Return [x, y] of the center of cell containing provided text 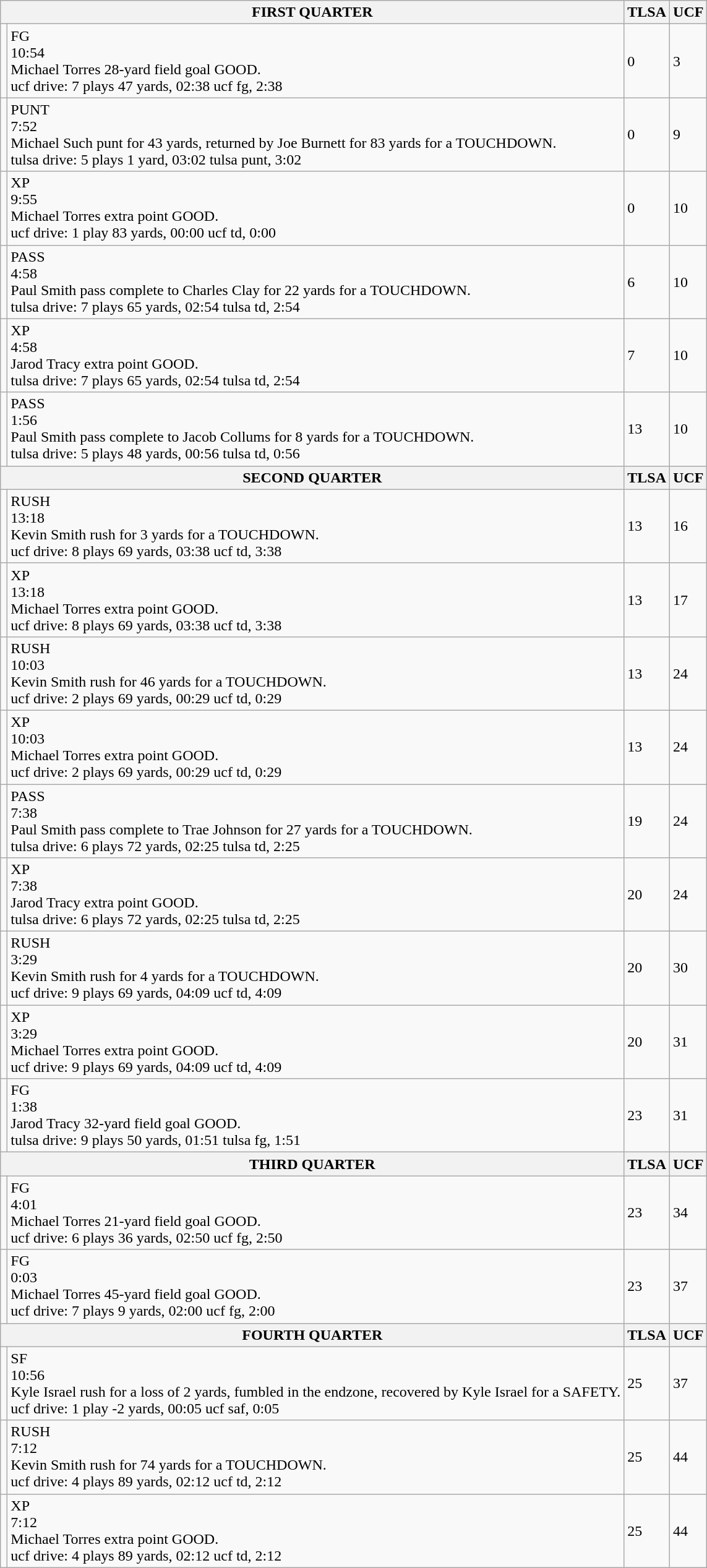
FG0:03Michael Torres 45-yard field goal GOOD.ucf drive: 7 plays 9 yards, 02:00 ucf fg, 2:00 [315, 1287]
PUNT7:52Michael Such punt for 43 yards, returned by Joe Burnett for 83 yards for a TOUCHDOWN.tulsa drive: 5 plays 1 yard, 03:02 tulsa punt, 3:02 [315, 135]
34 [688, 1212]
FG4:01Michael Torres 21-yard field goal GOOD.ucf drive: 6 plays 36 yards, 02:50 ucf fg, 2:50 [315, 1212]
FOURTH QUARTER [312, 1335]
PASS4:58Paul Smith pass complete to Charles Clay for 22 yards for a TOUCHDOWN.tulsa drive: 7 plays 65 yards, 02:54 tulsa td, 2:54 [315, 282]
RUSH10:03Kevin Smith rush for 46 yards for a TOUCHDOWN.ucf drive: 2 plays 69 yards, 00:29 ucf td, 0:29 [315, 673]
XP10:03Michael Torres extra point GOOD.ucf drive: 2 plays 69 yards, 00:29 ucf td, 0:29 [315, 747]
XP9:55Michael Torres extra point GOOD.ucf drive: 1 play 83 yards, 00:00 ucf td, 0:00 [315, 208]
XP7:12Michael Torres extra point GOOD.ucf drive: 4 plays 89 yards, 02:12 ucf td, 2:12 [315, 1530]
7 [647, 355]
FG10:54Michael Torres 28-yard field goal GOOD.ucf drive: 7 plays 47 yards, 02:38 ucf fg, 2:38 [315, 61]
PASS1:56Paul Smith pass complete to Jacob Collums for 8 yards for a TOUCHDOWN.tulsa drive: 5 plays 48 yards, 00:56 tulsa td, 0:56 [315, 429]
3 [688, 61]
PASS7:38Paul Smith pass complete to Trae Johnson for 27 yards for a TOUCHDOWN.tulsa drive: 6 plays 72 yards, 02:25 tulsa td, 2:25 [315, 821]
30 [688, 969]
SECOND QUARTER [312, 478]
RUSH3:29Kevin Smith rush for 4 yards for a TOUCHDOWN.ucf drive: 9 plays 69 yards, 04:09 ucf td, 4:09 [315, 969]
FIRST QUARTER [312, 12]
19 [647, 821]
XP4:58Jarod Tracy extra point GOOD.tulsa drive: 7 plays 65 yards, 02:54 tulsa td, 2:54 [315, 355]
RUSH13:18Kevin Smith rush for 3 yards for a TOUCHDOWN.ucf drive: 8 plays 69 yards, 03:38 ucf td, 3:38 [315, 526]
XP3:29Michael Torres extra point GOOD.ucf drive: 9 plays 69 yards, 04:09 ucf td, 4:09 [315, 1042]
9 [688, 135]
THIRD QUARTER [312, 1164]
XP7:38Jarod Tracy extra point GOOD.tulsa drive: 6 plays 72 yards, 02:25 tulsa td, 2:25 [315, 894]
17 [688, 600]
6 [647, 282]
XP13:18Michael Torres extra point GOOD.ucf drive: 8 plays 69 yards, 03:38 ucf td, 3:38 [315, 600]
FG1:38Jarod Tracy 32-yard field goal GOOD.tulsa drive: 9 plays 50 yards, 01:51 tulsa fg, 1:51 [315, 1116]
16 [688, 526]
RUSH7:12Kevin Smith rush for 74 yards for a TOUCHDOWN.ucf drive: 4 plays 89 yards, 02:12 ucf td, 2:12 [315, 1457]
